Extract the (x, y) coordinate from the center of the cell holding the provided text.  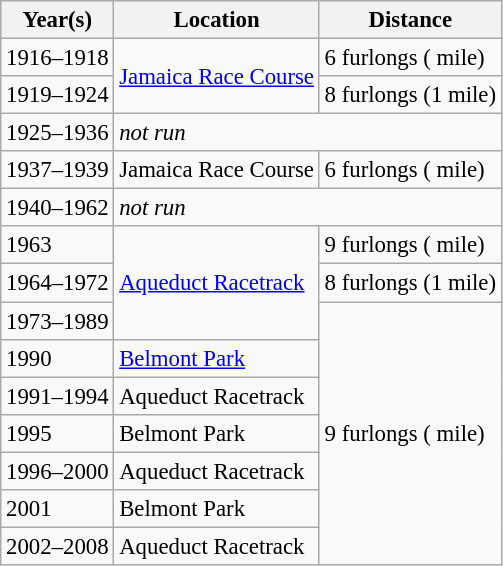
1990 (58, 358)
1937–1939 (58, 170)
1925–1936 (58, 133)
2002–2008 (58, 546)
1996–2000 (58, 471)
Year(s) (58, 20)
1940–1962 (58, 208)
Location (216, 20)
1995 (58, 433)
1963 (58, 245)
1991–1994 (58, 396)
1919–1924 (58, 95)
Distance (410, 20)
1916–1918 (58, 58)
1973–1989 (58, 321)
2001 (58, 509)
1964–1972 (58, 283)
